Provide the (x, y) coordinate of the cell's center where the given text is located.  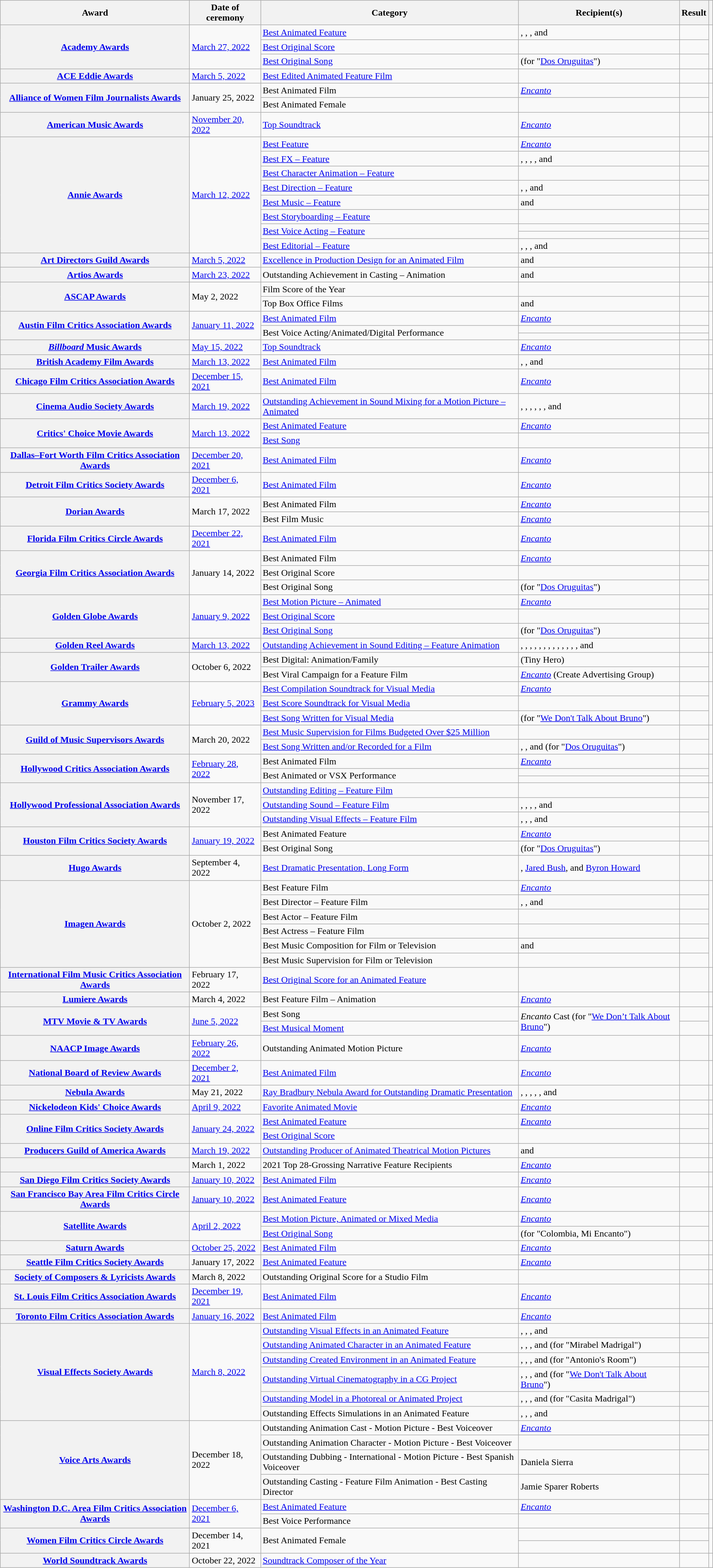
Encanto (Create Advertising Group) (599, 674)
Online Film Critics Society Awards (95, 1129)
Best Editorial – Feature (389, 246)
Georgia Film Critics Association Awards (95, 573)
Best Musical Moment (389, 1028)
Best Score Soundtrack for Visual Media (389, 703)
March 20, 2022 (225, 740)
June 5, 2022 (225, 1021)
September 4, 2022 (225, 868)
Best Animated or VSX Performance (389, 776)
Outstanding Visual Effects in an Animated Feature (389, 1331)
March 12, 2022 (225, 195)
, , , , , , and (599, 406)
Film Score of the Year (389, 289)
Best Director – Feature Film (389, 902)
Award (95, 13)
Art Directors Guild Awards (95, 260)
March 1, 2022 (225, 1165)
April 9, 2022 (225, 1107)
Best Storyboarding – Feature (389, 217)
Ray Bradbury Nebula Award for Outstanding Dramatic Presentation (389, 1092)
, , , and (for "Antonio's Room") (599, 1360)
Best Digital: Animation/Family (389, 660)
Best Music Composition for Film or Television (389, 945)
Saturn Awards (95, 1248)
December 14, 2021 (225, 1541)
December 18, 2022 (225, 1460)
October 6, 2022 (225, 667)
Outstanding Animated Motion Picture (389, 1048)
Nickelodeon Kids' Choice Awards (95, 1107)
January 11, 2022 (225, 325)
March 27, 2022 (225, 47)
October 25, 2022 (225, 1248)
Outstanding Animated Character in an Animated Feature (389, 1345)
May 15, 2022 (225, 347)
(for "Colombia, Mi Encanto") (599, 1233)
(Tiny Hero) (599, 660)
Recipient(s) (599, 13)
Daniela Sierra (599, 1462)
Favorite Animated Movie (389, 1107)
Category (389, 13)
April 2, 2022 (225, 1226)
International Film Music Critics Association Awards (95, 980)
Outstanding Model in a Photoreal or Animated Project (389, 1399)
Imagen Awards (95, 924)
Outstanding Achievement in Casting – Animation (389, 275)
Date of ceremony (225, 13)
Outstanding Original Score for a Studio Film (389, 1277)
Florida Film Critics Circle Awards (95, 539)
Outstanding Virtual Cinematography in a CG Project (389, 1379)
Best Motion Picture, Animated or Mixed Media (389, 1219)
British Academy Film Awards (95, 362)
Critics' Choice Movie Awards (95, 433)
Academy Awards (95, 47)
March 23, 2022 (225, 275)
Visual Effects Society Awards (95, 1372)
Satellite Awards (95, 1226)
Best Voice Performance (389, 1521)
, , , and (for "Casita Madrigal") (599, 1399)
Women Film Critics Circle Awards (95, 1541)
Hugo Awards (95, 868)
Soundtrack Composer of the Year (389, 1560)
Outstanding Created Environment in an Animated Feature (389, 1360)
Outstanding Sound – Feature Film (389, 805)
Outstanding Dubbing - International - Motion Picture - Best Spanish Voiceover (389, 1462)
Outstanding Editing – Feature Film (389, 790)
, , and (for "Dos Oruguitas") (599, 747)
May 2, 2022 (225, 296)
Best Feature (389, 144)
Best Feature Film (389, 887)
MTV Movie & TV Awards (95, 1021)
Best Voice Acting/Animated/Digital Performance (389, 333)
March 17, 2022 (225, 512)
Outstanding Animation Character - Motion Picture - Best Voiceover (389, 1442)
World Soundtrack Awards (95, 1560)
American Music Awards (95, 124)
Best Voice Acting – Feature (389, 231)
Detroit Film Critics Society Awards (95, 485)
Best Feature Film – Animation (389, 999)
, Jared Bush, and Byron Howard (599, 868)
December 20, 2021 (225, 460)
Best Original Score for an Animated Feature (389, 980)
Hollywood Critics Association Awards (95, 769)
Nebula Awards (95, 1092)
Best Music Supervision for Films Budgeted Over $25 Million (389, 732)
Golden Reel Awards (95, 645)
Best FX – Feature (389, 159)
December 15, 2021 (225, 381)
February 5, 2023 (225, 703)
Best Music Supervision for Film or Television (389, 960)
January 25, 2022 (225, 98)
San Diego Film Critics Society Awards (95, 1179)
Best Motion Picture – Animated (389, 602)
ASCAP Awards (95, 296)
December 22, 2021 (225, 539)
January 16, 2022 (225, 1316)
Artios Awards (95, 275)
National Board of Review Awards (95, 1073)
Top Box Office Films (389, 304)
Encanto Cast (for "We Don’t Talk About Bruno") (599, 1021)
(for "We Don't Talk About Bruno") (599, 718)
Society of Composers & Lyricists Awards (95, 1277)
Houston Film Critics Society Awards (95, 841)
Best Film Music (389, 519)
January 24, 2022 (225, 1129)
Excellence in Production Design for an Animated Film (389, 260)
Outstanding Achievement in Sound Editing – Feature Animation (389, 645)
NAACP Image Awards (95, 1048)
Dallas–Fort Worth Film Critics Association Awards (95, 460)
February 26, 2022 (225, 1048)
December 19, 2021 (225, 1296)
January 9, 2022 (225, 616)
Best Song Written and/or Recorded for a Film (389, 747)
Golden Globe Awards (95, 616)
October 2, 2022 (225, 924)
January 14, 2022 (225, 573)
October 22, 2022 (225, 1560)
, , , , , and (599, 1092)
Outstanding Visual Effects – Feature Film (389, 819)
Best Dramatic Presentation, Long Form (389, 868)
, , , , , , , , , , , , , and (599, 645)
November 17, 2022 (225, 805)
May 21, 2022 (225, 1092)
Outstanding Animation Cast - Motion Picture - Best Voiceover (389, 1428)
Austin Film Critics Association Awards (95, 325)
, , , and (for "Mirabel Madrigal") (599, 1345)
March 4, 2022 (225, 999)
Chicago Film Critics Association Awards (95, 381)
Outstanding Achievement in Sound Mixing for a Motion Picture – Animated (389, 406)
, , , and (for "We Don't Talk About Bruno") (599, 1379)
Producers Guild of America Awards (95, 1150)
Alliance of Women Film Journalists Awards (95, 98)
Best Music – Feature (389, 202)
Cinema Audio Society Awards (95, 406)
December 2, 2021 (225, 1073)
Seattle Film Critics Society Awards (95, 1262)
Best Compilation Soundtrack for Visual Media (389, 689)
2021 Top 28-Grossing Narrative Feature Recipients (389, 1165)
Golden Trailer Awards (95, 667)
Best Actor – Feature Film (389, 916)
Best Character Animation – Feature (389, 173)
January 17, 2022 (225, 1262)
Best Direction – Feature (389, 187)
February 28, 2022 (225, 769)
Best Actress – Feature Film (389, 931)
Outstanding Casting - Feature Film Animation - Best Casting Director (389, 1487)
November 20, 2022 (225, 124)
ACE Eddie Awards (95, 76)
February 17, 2022 (225, 980)
Billboard Music Awards (95, 347)
Best Song Written for Visual Media (389, 718)
Toronto Film Critics Association Awards (95, 1316)
San Francisco Bay Area Film Critics Circle Awards (95, 1199)
Grammy Awards (95, 703)
Hollywood Professional Association Awards (95, 805)
Outstanding Producer of Animated Theatrical Motion Pictures (389, 1150)
Annie Awards (95, 195)
January 19, 2022 (225, 841)
Guild of Music Supervisors Awards (95, 740)
St. Louis Film Critics Association Awards (95, 1296)
Dorian Awards (95, 512)
Result (694, 13)
Lumiere Awards (95, 999)
Jamie Sparer Roberts (599, 1487)
Best Edited Animated Feature Film (389, 76)
Best Viral Campaign for a Feature Film (389, 674)
Washington D.C. Area Film Critics Association Awards (95, 1514)
Outstanding Effects Simulations in an Animated Feature (389, 1413)
Voice Arts Awards (95, 1460)
